Locate the cell with the specified text and output its (x, y) center coordinate. 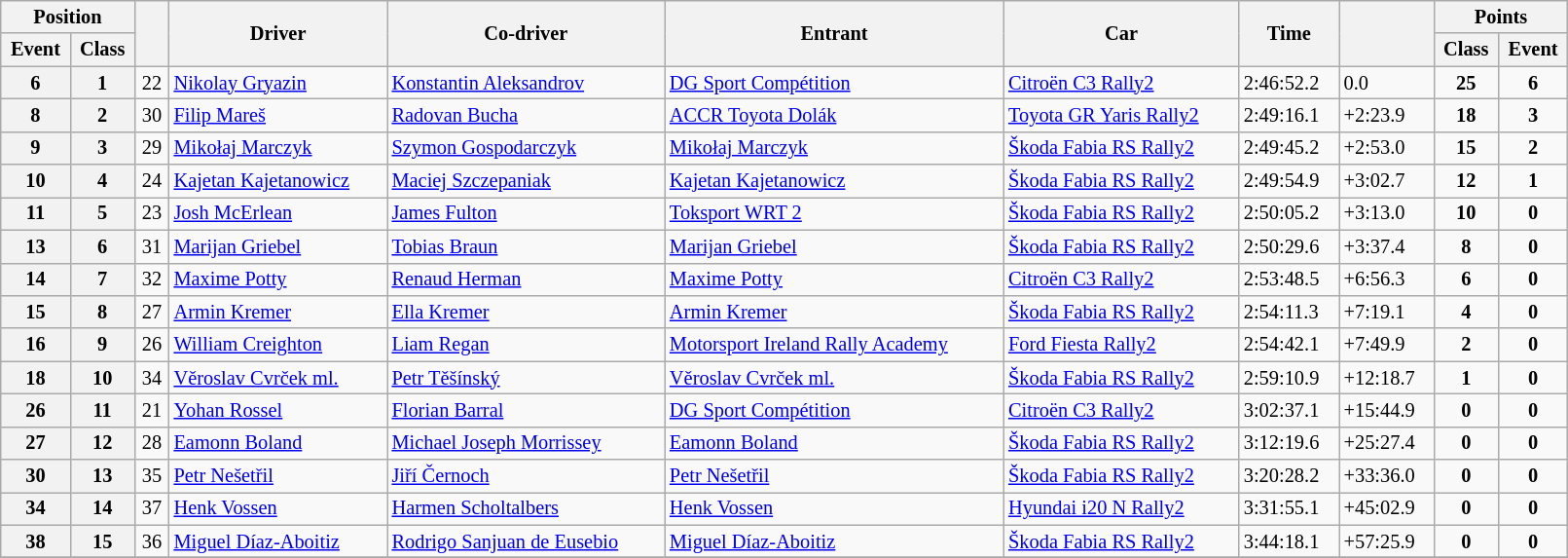
+7:49.9 (1387, 345)
23 (152, 213)
Josh McErlean (278, 213)
Konstantin Aleksandrov (526, 83)
Co-driver (526, 33)
2:54:11.3 (1289, 312)
Maciej Szczepaniak (526, 181)
Szymon Gospodarczyk (526, 148)
+3:02.7 (1387, 181)
3:44:18.1 (1289, 541)
Harmen Scholtalbers (526, 508)
Motorsport Ireland Rally Academy (834, 345)
36 (152, 541)
32 (152, 279)
Nikolay Gryazin (278, 83)
Jiří Černoch (526, 476)
+6:56.3 (1387, 279)
Points (1501, 17)
31 (152, 246)
Petr Těšínský (526, 378)
Florian Barral (526, 410)
37 (152, 508)
7 (102, 279)
2:50:05.2 (1289, 213)
+2:53.0 (1387, 148)
16 (35, 345)
2:59:10.9 (1289, 378)
21 (152, 410)
Tobias Braun (526, 246)
25 (1466, 83)
+2:23.9 (1387, 115)
+3:13.0 (1387, 213)
Ford Fiesta Rally2 (1121, 345)
+15:44.9 (1387, 410)
Renaud Herman (526, 279)
Toksport WRT 2 (834, 213)
Michael Joseph Morrissey (526, 443)
ACCR Toyota Dolák (834, 115)
29 (152, 148)
Hyundai i20 N Rally2 (1121, 508)
+57:25.9 (1387, 541)
Toyota GR Yaris Rally2 (1121, 115)
2:49:45.2 (1289, 148)
22 (152, 83)
Filip Mareš (278, 115)
2:53:48.5 (1289, 279)
2:49:54.9 (1289, 181)
0.0 (1387, 83)
Rodrigo Sanjuan de Eusebio (526, 541)
Driver (278, 33)
+25:27.4 (1387, 443)
38 (35, 541)
5 (102, 213)
3:31:55.1 (1289, 508)
3:02:37.1 (1289, 410)
3:12:19.6 (1289, 443)
+3:37.4 (1387, 246)
2:49:16.1 (1289, 115)
3:20:28.2 (1289, 476)
35 (152, 476)
+12:18.7 (1387, 378)
Liam Regan (526, 345)
2:54:42.1 (1289, 345)
+33:36.0 (1387, 476)
+45:02.9 (1387, 508)
Entrant (834, 33)
William Creighton (278, 345)
28 (152, 443)
2:50:29.6 (1289, 246)
Time (1289, 33)
Position (68, 17)
Ella Kremer (526, 312)
Yohan Rossel (278, 410)
James Fulton (526, 213)
2:46:52.2 (1289, 83)
+7:19.1 (1387, 312)
Car (1121, 33)
Radovan Bucha (526, 115)
24 (152, 181)
